Determine the (X, Y) coordinate at the center of the cell enclosing the given text.  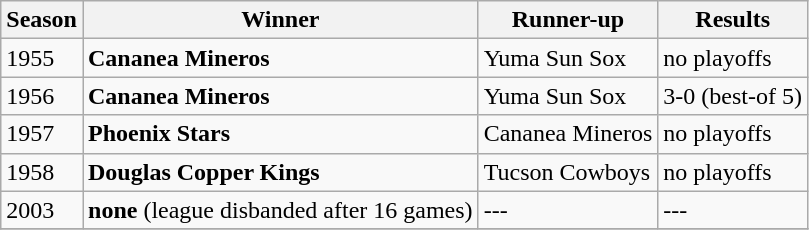
Tucson Cowboys (568, 172)
Season (42, 20)
Winner (280, 20)
1957 (42, 134)
Douglas Copper Kings (280, 172)
none (league disbanded after 16 games) (280, 210)
1955 (42, 58)
2003 (42, 210)
Phoenix Stars (280, 134)
3-0 (best-of 5) (733, 96)
1956 (42, 96)
Runner-up (568, 20)
1958 (42, 172)
Results (733, 20)
